Pinpoint the cell where the given text exists, returning its (X, Y) midpoint coordinate. 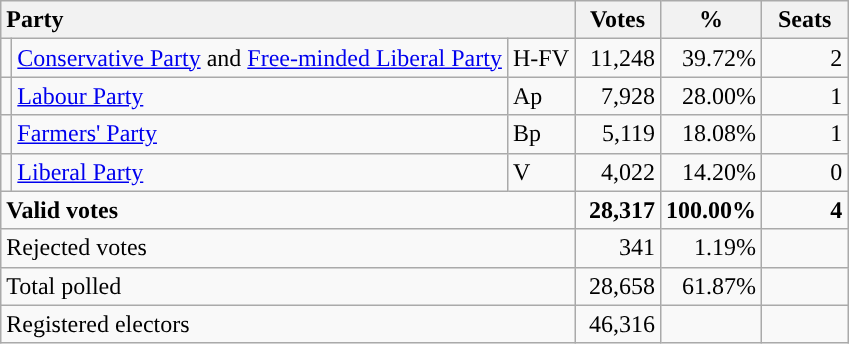
Party (288, 20)
4 (805, 210)
28,658 (617, 286)
Bp (540, 134)
V (540, 172)
46,316 (617, 324)
4,022 (617, 172)
0 (805, 172)
341 (617, 248)
Total polled (288, 286)
28,317 (617, 210)
1.19% (712, 248)
61.87% (712, 286)
14.20% (712, 172)
11,248 (617, 58)
5,119 (617, 134)
28.00% (712, 96)
7,928 (617, 96)
Valid votes (288, 210)
Votes (617, 20)
% (712, 20)
18.08% (712, 134)
100.00% (712, 210)
Registered electors (288, 324)
Rejected votes (288, 248)
Ap (540, 96)
Seats (805, 20)
39.72% (712, 58)
Farmers' Party (260, 134)
Labour Party (260, 96)
Conservative Party and Free-minded Liberal Party (260, 58)
H-FV (540, 58)
2 (805, 58)
Liberal Party (260, 172)
